Provide the [X, Y] coordinate of the cell's center where the given text is located.  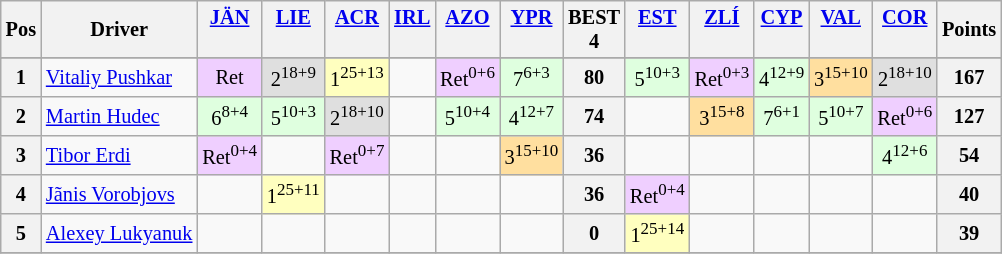
Alexey Lukyanuk [119, 234]
VAL [840, 29]
Driver [119, 29]
412+9 [782, 78]
412+6 [904, 156]
CYP [782, 29]
76+3 [532, 78]
AZO [468, 29]
4 [21, 194]
YPR [532, 29]
510+7 [840, 116]
BEST4 [594, 29]
EST [658, 29]
5 [21, 234]
40 [969, 194]
74 [594, 116]
125+11 [294, 194]
127 [969, 116]
3 [21, 156]
39 [969, 234]
ACR [358, 29]
ZLÍ [722, 29]
1 [21, 78]
Martin Hudec [119, 116]
Ret [230, 78]
IRL [412, 29]
2 [21, 116]
Ret0+7 [358, 156]
0 [594, 234]
125+13 [358, 78]
68+4 [230, 116]
412+7 [532, 116]
Ret0+3 [722, 78]
125+14 [658, 234]
Vitaliy Pushkar [119, 78]
54 [969, 156]
76+1 [782, 116]
167 [969, 78]
LIE [294, 29]
218+9 [294, 78]
Points [969, 29]
510+4 [468, 116]
Tibor Erdi [119, 156]
80 [594, 78]
JÄN [230, 29]
Pos [21, 29]
315+8 [722, 116]
COR [904, 29]
Jãnis Vorobjovs [119, 194]
